For the text-containing cell, return its midpoint in [X, Y] coordinate format. 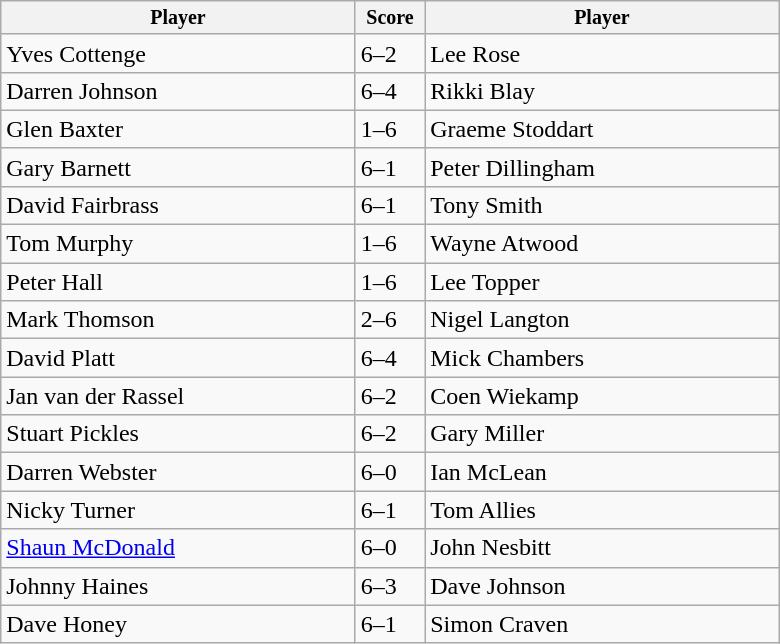
Graeme Stoddart [602, 129]
Peter Hall [178, 282]
Darren Webster [178, 472]
Darren Johnson [178, 91]
Wayne Atwood [602, 244]
Lee Rose [602, 53]
Stuart Pickles [178, 434]
Rikki Blay [602, 91]
Glen Baxter [178, 129]
John Nesbitt [602, 548]
Gary Barnett [178, 167]
Dave Honey [178, 624]
Nigel Langton [602, 320]
Gary Miller [602, 434]
Mick Chambers [602, 358]
Tom Allies [602, 510]
Tom Murphy [178, 244]
Score [390, 18]
2–6 [390, 320]
Yves Cottenge [178, 53]
6–3 [390, 586]
Nicky Turner [178, 510]
Shaun McDonald [178, 548]
David Fairbrass [178, 205]
Ian McLean [602, 472]
Lee Topper [602, 282]
Tony Smith [602, 205]
Jan van der Rassel [178, 396]
Coen Wiekamp [602, 396]
Peter Dillingham [602, 167]
Mark Thomson [178, 320]
David Platt [178, 358]
Johnny Haines [178, 586]
Dave Johnson [602, 586]
Simon Craven [602, 624]
